Return (x, y) of the center of cell containing provided text 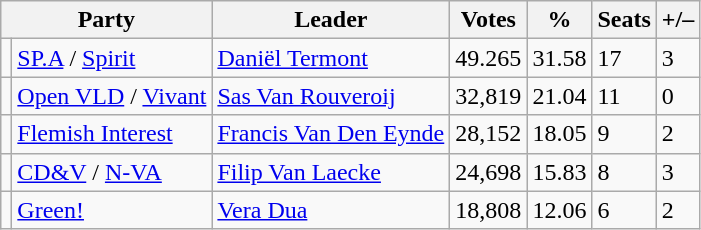
18,808 (488, 210)
8 (624, 172)
9 (624, 134)
18.05 (560, 134)
Filip Van Laecke (331, 172)
Open VLD / Vivant (112, 96)
31.58 (560, 58)
21.04 (560, 96)
Green! (112, 210)
+/– (678, 20)
SP.A / Spirit (112, 58)
17 (624, 58)
32,819 (488, 96)
Seats (624, 20)
Vera Dua (331, 210)
Votes (488, 20)
11 (624, 96)
49.265 (488, 58)
% (560, 20)
12.06 (560, 210)
6 (624, 210)
Leader (331, 20)
24,698 (488, 172)
CD&V / N-VA (112, 172)
Francis Van Den Eynde (331, 134)
Sas Van Rouveroij (331, 96)
Flemish Interest (112, 134)
Daniël Termont (331, 58)
Party (106, 20)
0 (678, 96)
15.83 (560, 172)
28,152 (488, 134)
